Return the [X, Y] coordinate for the center point of the cell that contains the specified text.  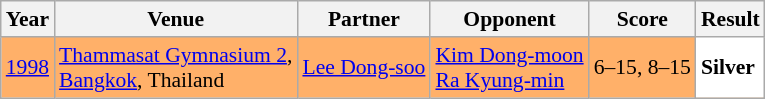
Result [730, 19]
Venue [176, 19]
Partner [364, 19]
Opponent [509, 19]
Year [28, 19]
Lee Dong-soo [364, 68]
1998 [28, 68]
Silver [730, 68]
Thammasat Gymnasium 2,Bangkok, Thailand [176, 68]
Score [642, 19]
Kim Dong-moon Ra Kyung-min [509, 68]
6–15, 8–15 [642, 68]
